For the text-containing cell, return its midpoint in [x, y] coordinate format. 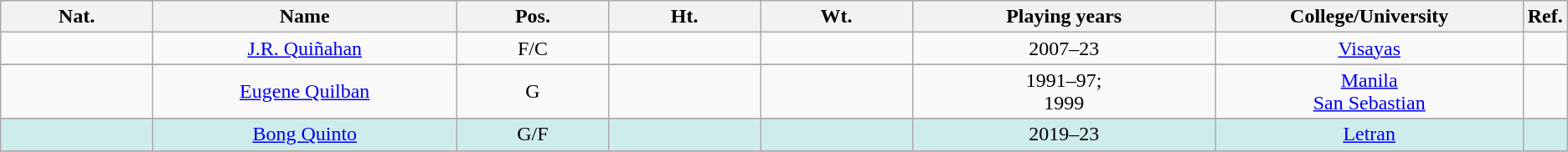
Letran [1369, 134]
Ht. [685, 17]
F/C [533, 48]
2007–23 [1064, 48]
G/F [533, 134]
Visayas [1369, 48]
College/University [1369, 17]
1991–97;1999 [1064, 92]
Eugene Quilban [305, 92]
Nat. [77, 17]
2019–23 [1064, 134]
G [533, 92]
Bong Quinto [305, 134]
Pos. [533, 17]
Wt. [836, 17]
Name [305, 17]
Ref. [1545, 17]
Playing years [1064, 17]
J.R. Quiñahan [305, 48]
ManilaSan Sebastian [1369, 92]
